Search for the cell housing the specified text and yield its (x, y) center coordinate. 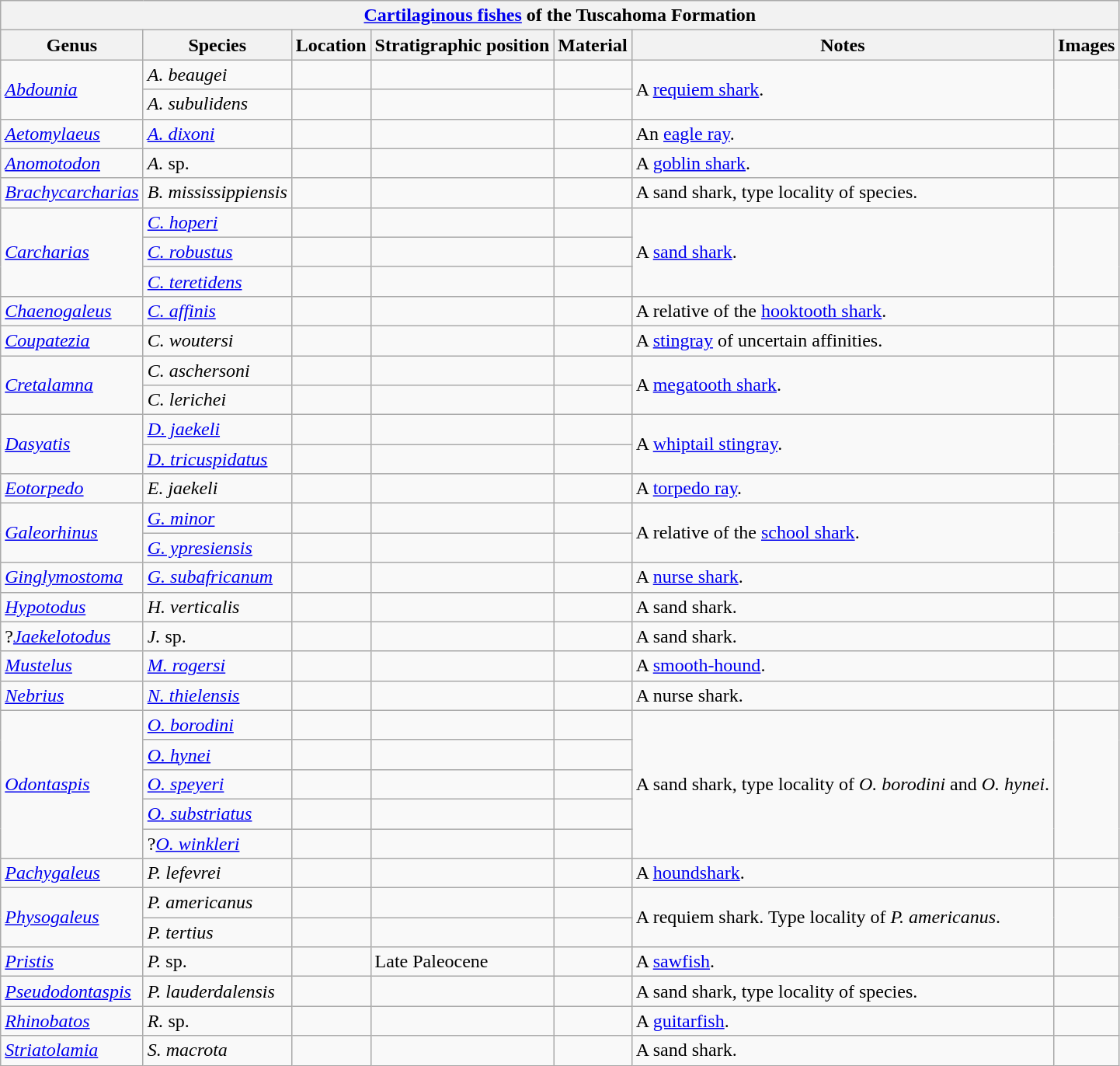
B. mississippiensis (217, 193)
Species (217, 45)
J. sp. (217, 636)
Cretalamna (71, 385)
A torpedo ray. (842, 489)
Coupatezia (71, 340)
P. lefevrei (217, 873)
Chaenogaleus (71, 311)
D. jaekeli (217, 430)
D. tricuspidatus (217, 459)
Carcharias (71, 252)
O. borodini (217, 725)
H. verticalis (217, 607)
Pristis (71, 962)
R. sp. (217, 1021)
O. substriatus (217, 813)
C. woutersi (217, 340)
Anomotodon (71, 163)
A. subulidens (217, 104)
M. rogersi (217, 666)
P. lauderdalensis (217, 991)
A guitarfish. (842, 1021)
A relative of the hooktooth shark. (842, 311)
C. aschersoni (217, 371)
Mustelus (71, 666)
Material (593, 45)
Striatolamia (71, 1050)
P. sp. (217, 962)
A. beaugei (217, 75)
Images (1087, 45)
A goblin shark. (842, 163)
Odontaspis (71, 784)
E. jaekeli (217, 489)
C. affinis (217, 311)
C. teretidens (217, 281)
G. ypresiensis (217, 548)
Physogaleus (71, 918)
A relative of the school shark. (842, 533)
?O. winkleri (217, 843)
P. americanus (217, 903)
A requiem shark. Type locality of P. americanus. (842, 918)
Notes (842, 45)
A. sp. (217, 163)
Nebrius (71, 695)
G. subafricanum (217, 577)
?Jaekelotodus (71, 636)
A whiptail stingray. (842, 444)
G. minor (217, 518)
Late Paleocene (462, 962)
C. hoperi (217, 222)
An eagle ray. (842, 134)
Genus (71, 45)
C. robustus (217, 252)
Pseudodontaspis (71, 991)
Cartilaginous fishes of the Tuscahoma Formation (560, 16)
Pachygaleus (71, 873)
O. hynei (217, 754)
A smooth-hound. (842, 666)
Rhinobatos (71, 1021)
A megatooth shark. (842, 385)
Location (331, 45)
Stratigraphic position (462, 45)
Abdounia (71, 89)
A sand shark, type locality of O. borodini and O. hynei. (842, 784)
O. speyeri (217, 784)
Ginglymostoma (71, 577)
Dasyatis (71, 444)
A sawfish. (842, 962)
Hypotodus (71, 607)
Galeorhinus (71, 533)
A houndshark. (842, 873)
S. macrota (217, 1050)
P. tertius (217, 932)
Brachycarcharias (71, 193)
Eotorpedo (71, 489)
A. dixoni (217, 134)
N. thielensis (217, 695)
C. lerichei (217, 400)
A stingray of uncertain affinities. (842, 340)
Aetomylaeus (71, 134)
A requiem shark. (842, 89)
